Extract the [x, y] coordinate from the center of the cell holding the provided text.  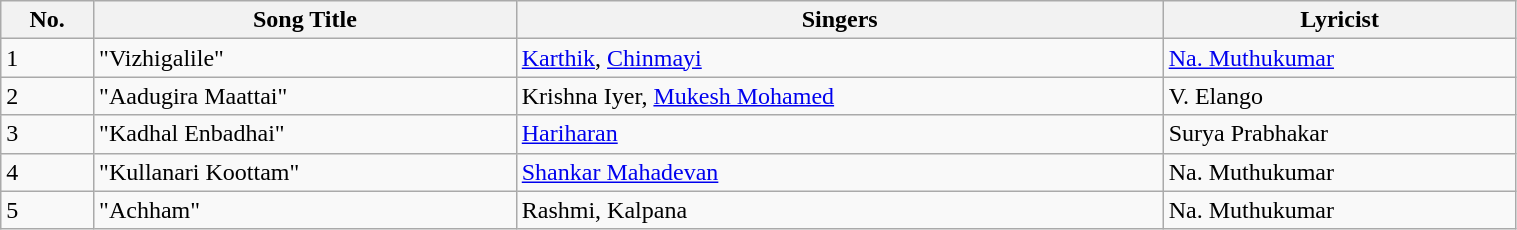
Rashmi, Kalpana [840, 210]
3 [48, 134]
Hariharan [840, 134]
Song Title [306, 20]
Karthik, Chinmayi [840, 58]
Lyricist [1340, 20]
4 [48, 172]
"Vizhigalile" [306, 58]
"Kadhal Enbadhai" [306, 134]
1 [48, 58]
No. [48, 20]
V. Elango [1340, 96]
5 [48, 210]
Surya Prabhakar [1340, 134]
"Aadugira Maattai" [306, 96]
Singers [840, 20]
Krishna Iyer, Mukesh Mohamed [840, 96]
"Kullanari Koottam" [306, 172]
"Achham" [306, 210]
Shankar Mahadevan [840, 172]
2 [48, 96]
